Find where the given text appears and provide that cell's center as (x, y) coordinate. 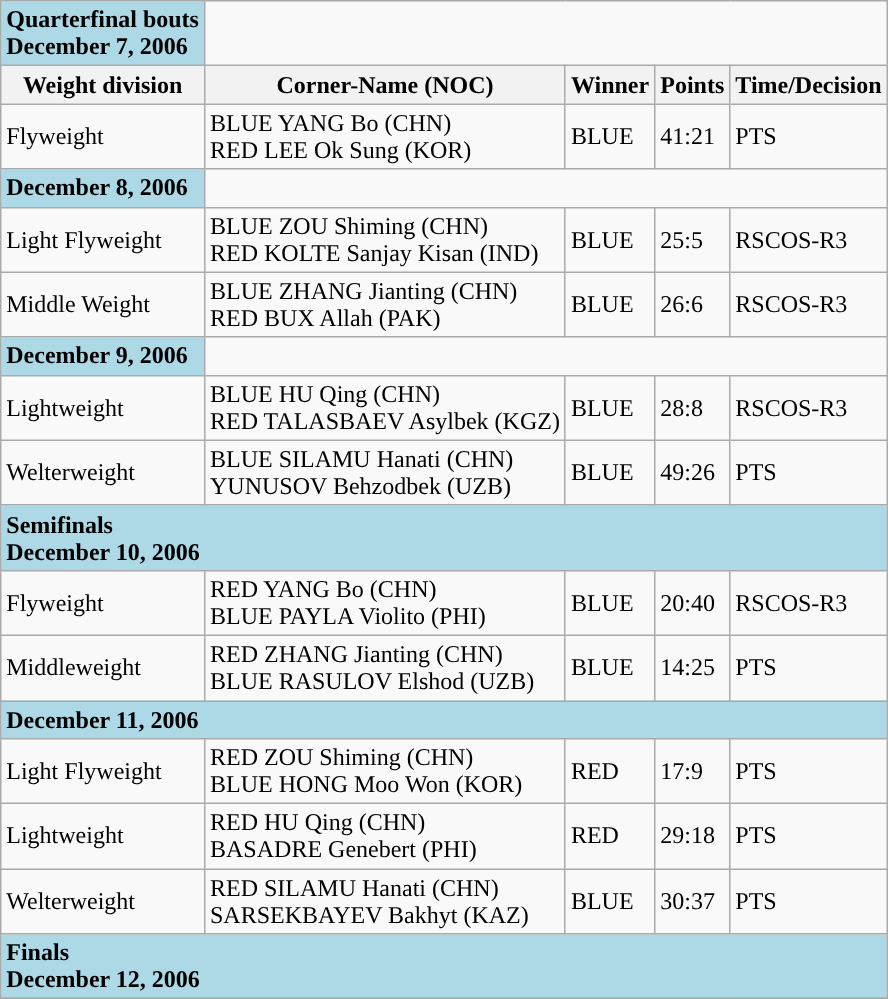
Middle Weight (103, 304)
BLUE SILAMU Hanati (CHN) YUNUSOV Behzodbek (UZB) (384, 472)
Finals December 12, 2006 (444, 966)
RED YANG Bo (CHN) BLUE PAYLA Violito (PHI) (384, 602)
BLUE HU Qing (CHN) RED TALASBAEV Asylbek (KGZ) (384, 408)
BLUE YANG Bo (CHN) RED LEE Ok Sung (KOR) (384, 136)
December 9, 2006 (103, 356)
Semifinals December 10, 2006 (444, 538)
41:21 (692, 136)
RED ZHANG Jianting (CHN) BLUE RASULOV Elshod (UZB) (384, 668)
Middleweight (103, 668)
28:8 (692, 408)
Time/Decision (808, 85)
26:6 (692, 304)
17:9 (692, 772)
20:40 (692, 602)
BLUE ZHANG Jianting (CHN) RED BUX Allah (PAK) (384, 304)
30:37 (692, 902)
December 8, 2006 (103, 188)
Corner-Name (NOC) (384, 85)
14:25 (692, 668)
29:18 (692, 836)
RED ZOU Shiming (CHN) BLUE HONG Moo Won (KOR) (384, 772)
December 11, 2006 (444, 719)
RED HU Qing (CHN) BASADRE Genebert (PHI) (384, 836)
Winner (610, 85)
Weight division (103, 85)
49:26 (692, 472)
BLUE ZOU Shiming (CHN) RED KOLTE Sanjay Kisan (IND) (384, 240)
RED SILAMU Hanati (CHN) SARSEKBAYEV Bakhyt (KAZ) (384, 902)
Points (692, 85)
25:5 (692, 240)
Quarterfinal bouts December 7, 2006 (103, 34)
